Return (x, y) of the center of cell containing provided text 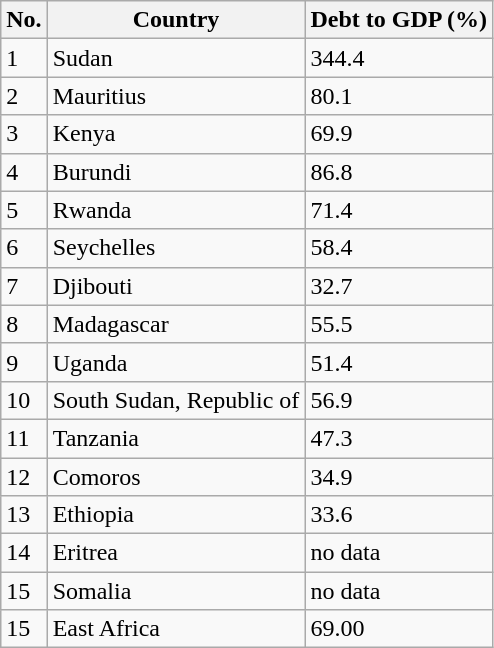
10 (24, 400)
6 (24, 248)
12 (24, 477)
13 (24, 515)
14 (24, 553)
Mauritius (176, 96)
Uganda (176, 362)
34.9 (399, 477)
East Africa (176, 629)
Madagascar (176, 324)
Tanzania (176, 438)
33.6 (399, 515)
Ethiopia (176, 515)
32.7 (399, 286)
7 (24, 286)
Seychelles (176, 248)
69.00 (399, 629)
344.4 (399, 58)
9 (24, 362)
69.9 (399, 134)
86.8 (399, 172)
55.5 (399, 324)
South Sudan, Republic of (176, 400)
47.3 (399, 438)
56.9 (399, 400)
5 (24, 210)
58.4 (399, 248)
80.1 (399, 96)
Country (176, 20)
11 (24, 438)
Eritrea (176, 553)
Rwanda (176, 210)
8 (24, 324)
1 (24, 58)
Djibouti (176, 286)
Sudan (176, 58)
71.4 (399, 210)
2 (24, 96)
Comoros (176, 477)
51.4 (399, 362)
No. (24, 20)
3 (24, 134)
4 (24, 172)
Burundi (176, 172)
Kenya (176, 134)
Debt to GDP (%) (399, 20)
Somalia (176, 591)
